Return (x, y) of the center of cell containing provided text 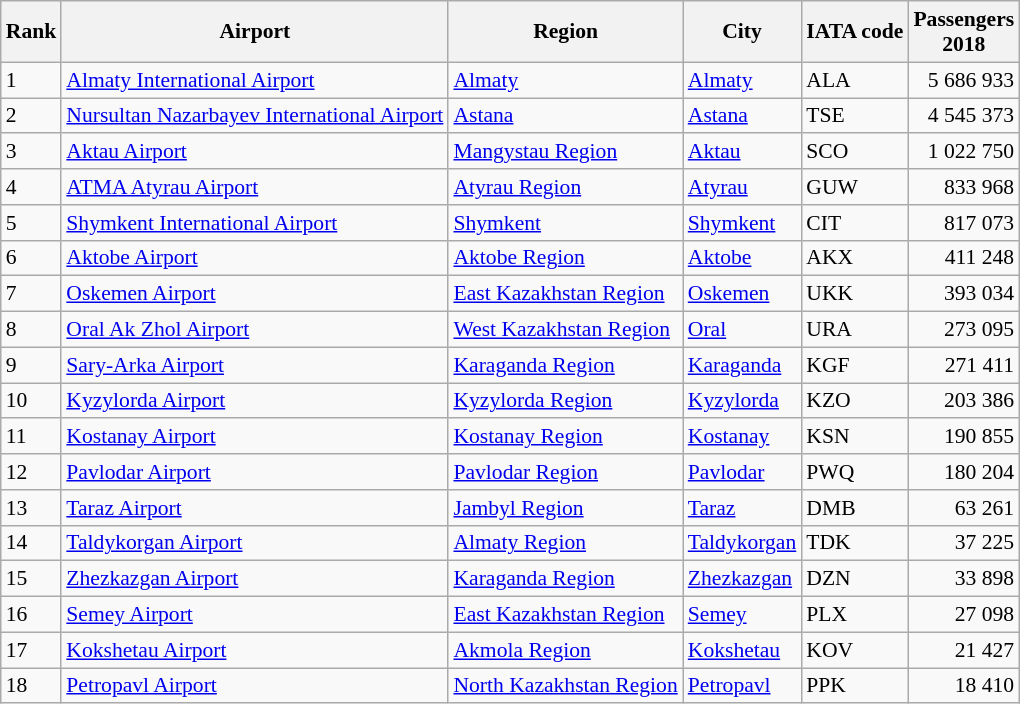
27 098 (964, 615)
KZO (854, 401)
Taldykorgan Airport (254, 543)
Kyzylorda (742, 401)
10 (32, 401)
411 248 (964, 258)
IATA code (854, 32)
Kokshetau Airport (254, 650)
Rank (32, 32)
PPK (854, 686)
Atyrau (742, 187)
37 225 (964, 543)
KGF (854, 365)
Oral (742, 330)
Petropavl Airport (254, 686)
203 386 (964, 401)
271 411 (964, 365)
DMB (854, 508)
14 (32, 543)
CIT (854, 223)
TDK (854, 543)
Kokshetau (742, 650)
17 (32, 650)
Airport (254, 32)
Kyzylorda Airport (254, 401)
Oskemen (742, 294)
817 073 (964, 223)
Pavlodar Region (565, 472)
Kostanay Airport (254, 437)
Passengers 2018 (964, 32)
18 410 (964, 686)
Jambyl Region (565, 508)
Aktobe Airport (254, 258)
18 (32, 686)
Oral Ak Zhol Airport (254, 330)
Oskemen Airport (254, 294)
Zhezkazgan (742, 579)
15 (32, 579)
Pavlodar (742, 472)
833 968 (964, 187)
Nursultan Nazarbayev International Airport (254, 116)
Akmola Region (565, 650)
Semey (742, 615)
1 022 750 (964, 152)
North Kazakhstan Region (565, 686)
Aktobe Region (565, 258)
Taldykorgan (742, 543)
9 (32, 365)
5 686 933 (964, 80)
Zhezkazgan Airport (254, 579)
ATMA Atyrau Airport (254, 187)
180 204 (964, 472)
4 (32, 187)
4 545 373 (964, 116)
Taraz Airport (254, 508)
SCO (854, 152)
3 (32, 152)
11 (32, 437)
URA (854, 330)
Aktau Airport (254, 152)
Almaty Region (565, 543)
Sary-Arka Airport (254, 365)
AKX (854, 258)
21 427 (964, 650)
5 (32, 223)
TSE (854, 116)
Almaty International Airport (254, 80)
Karaganda (742, 365)
Semey Airport (254, 615)
Aktau (742, 152)
DZN (854, 579)
Shymkent International Airport (254, 223)
33 898 (964, 579)
KOV (854, 650)
West Kazakhstan Region (565, 330)
8 (32, 330)
Region (565, 32)
16 (32, 615)
Atyrau Region (565, 187)
190 855 (964, 437)
Taraz (742, 508)
City (742, 32)
Kyzylorda Region (565, 401)
2 (32, 116)
PLX (854, 615)
63 261 (964, 508)
ALA (854, 80)
Kostanay Region (565, 437)
6 (32, 258)
Petropavl (742, 686)
GUW (854, 187)
12 (32, 472)
1 (32, 80)
PWQ (854, 472)
Aktobe (742, 258)
Kostanay (742, 437)
7 (32, 294)
Pavlodar Airport (254, 472)
KSN (854, 437)
393 034 (964, 294)
13 (32, 508)
Mangystau Region (565, 152)
UKK (854, 294)
273 095 (964, 330)
